Capture the cell that displays the provided text and extract its (X, Y) central coordinate. 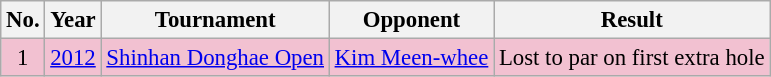
Shinhan Donghae Open (215, 58)
Year (73, 20)
Opponent (411, 20)
2012 (73, 58)
Tournament (215, 20)
1 (23, 58)
Kim Meen-whee (411, 58)
Result (632, 20)
Lost to par on first extra hole (632, 58)
No. (23, 20)
